For the text-containing cell, return its midpoint in (x, y) coordinate format. 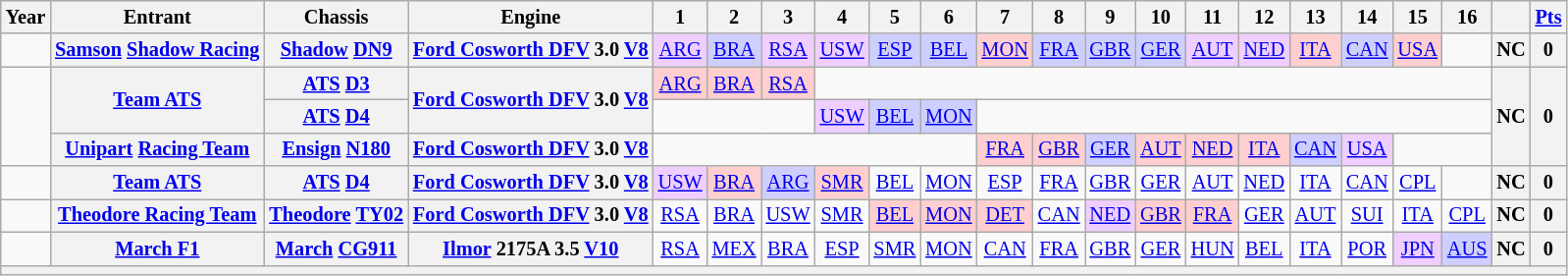
Ilmor 2175A 3.5 V10 (531, 248)
March F1 (157, 248)
Engine (531, 17)
7 (1005, 17)
5 (895, 17)
Pts (1548, 17)
Ensign N180 (336, 149)
10 (1161, 17)
SUI (1368, 215)
POR (1368, 248)
3 (789, 17)
13 (1315, 17)
2 (734, 17)
DET (1005, 215)
Samson Shadow Racing (157, 50)
HUN (1213, 248)
16 (1467, 17)
Theodore TY02 (336, 215)
MEX (734, 248)
Chassis (336, 17)
Unipart Racing Team (157, 149)
AUS (1467, 248)
Theodore Racing Team (157, 215)
6 (948, 17)
Shadow DN9 (336, 50)
9 (1111, 17)
12 (1265, 17)
Year (26, 17)
14 (1368, 17)
4 (842, 17)
15 (1418, 17)
ATS D3 (336, 83)
8 (1060, 17)
JPN (1418, 248)
Entrant (157, 17)
1 (681, 17)
March CG911 (336, 248)
11 (1213, 17)
